Locate the cell with the specified text and output its [X, Y] center coordinate. 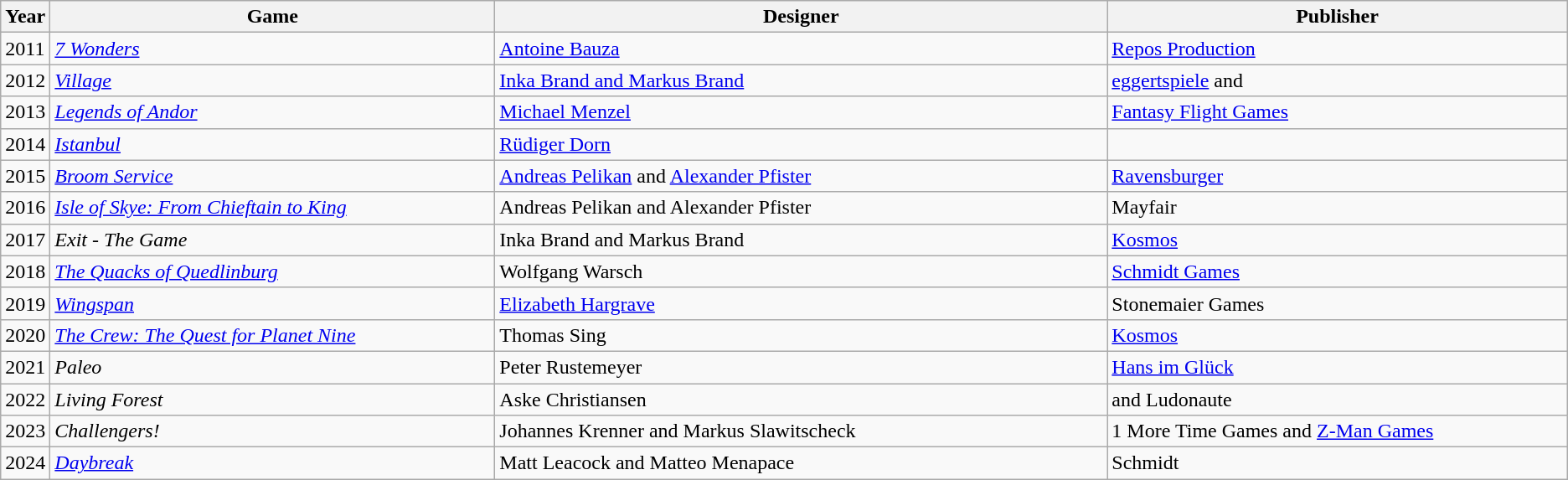
Aske Christiansen [801, 400]
1 More Time Games and Z-Man Games [1337, 431]
Isle of Skye: From Chieftain to King [273, 208]
Schmidt [1337, 463]
2020 [25, 335]
2021 [25, 367]
Wingspan [273, 303]
Michael Menzel [801, 112]
Fantasy Flight Games [1337, 112]
2012 [25, 80]
The Crew: The Quest for Planet Nine [273, 335]
and Ludonaute [1337, 400]
Thomas Sing [801, 335]
Publisher [1337, 17]
2018 [25, 271]
Peter Rustemeyer [801, 367]
2019 [25, 303]
2015 [25, 176]
2024 [25, 463]
Living Forest [273, 400]
2014 [25, 144]
Mayfair [1337, 208]
2023 [25, 431]
2017 [25, 240]
2013 [25, 112]
Ravensburger [1337, 176]
Challengers! [273, 431]
Year [25, 17]
7 Wonders [273, 49]
Designer [801, 17]
Antoine Bauza [801, 49]
2016 [25, 208]
Rüdiger Dorn [801, 144]
Village [273, 80]
2011 [25, 49]
Stonemaier Games [1337, 303]
Istanbul [273, 144]
eggertspiele and [1337, 80]
Game [273, 17]
Broom Service [273, 176]
Legends of Andor [273, 112]
Repos Production [1337, 49]
2022 [25, 400]
Exit - The Game [273, 240]
Daybreak [273, 463]
Johannes Krenner and Markus Slawitscheck [801, 431]
Paleo [273, 367]
Elizabeth Hargrave [801, 303]
The Quacks of Quedlinburg [273, 271]
Wolfgang Warsch [801, 271]
Hans im Glück [1337, 367]
Schmidt Games [1337, 271]
Matt Leacock and Matteo Menapace [801, 463]
